Capture the cell that displays the provided text and extract its (X, Y) central coordinate. 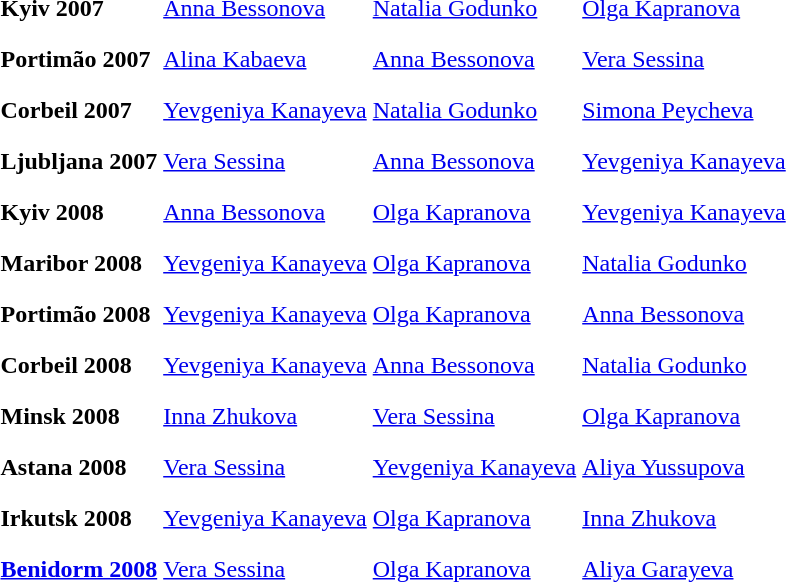
Natalia Godunko (474, 110)
Alina Kabaeva (266, 59)
Inna Zhukova (266, 416)
